From the cell containing the given text, extract its center point as [x, y] coordinate. 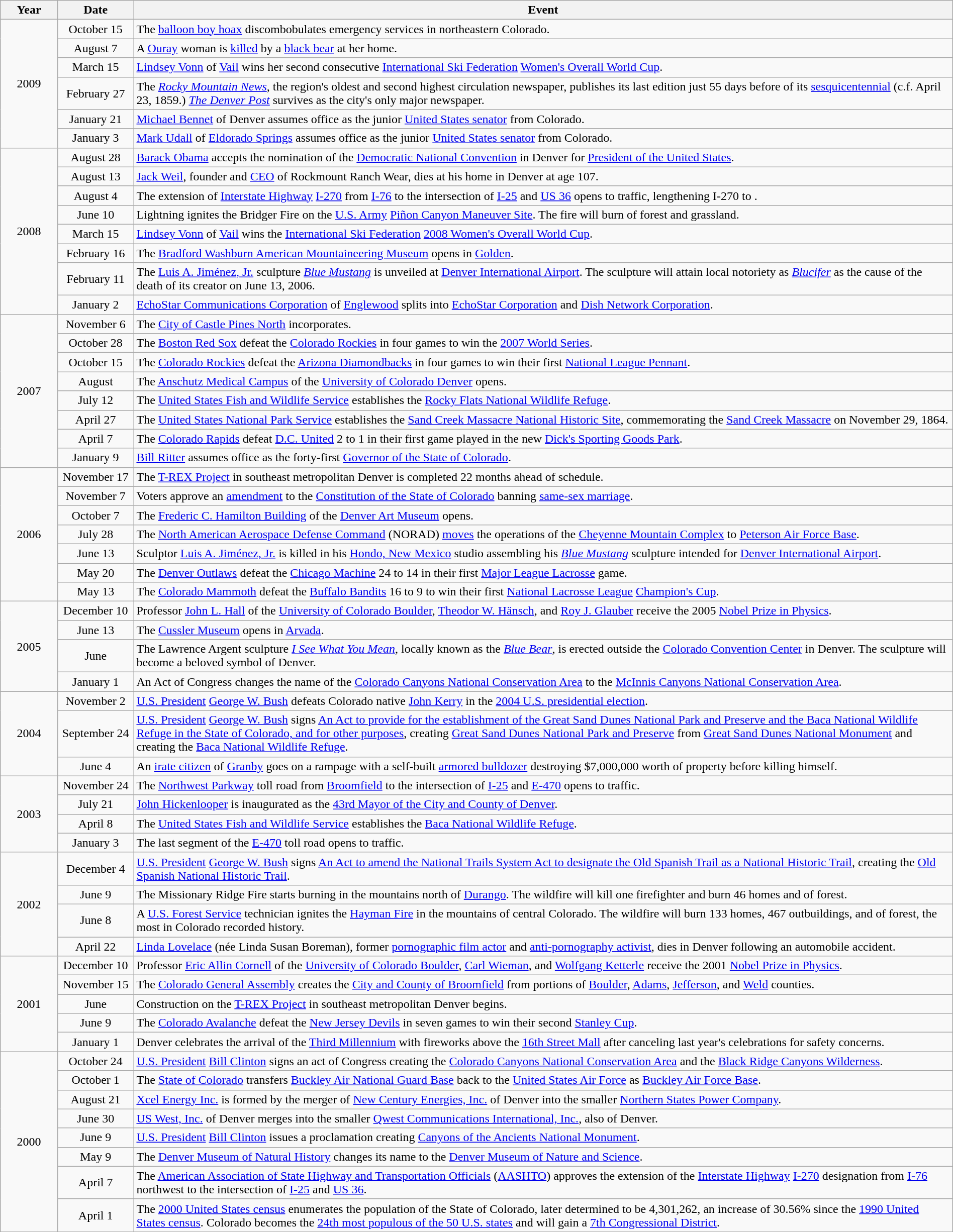
The Boston Red Sox defeat the Colorado Rockies in four games to win the 2007 World Series. [543, 343]
August 13 [96, 176]
April 27 [96, 420]
Date [96, 10]
May 20 [96, 572]
The T-REX Project in southeast metropolitan Denver is completed 22 months ahead of schedule. [543, 477]
2008 [29, 231]
The City of Castle Pines North incorporates. [543, 324]
June 8 [96, 920]
U.S. President George W. Bush defeats Colorado native John Kerry in the 2004 U.S. presidential election. [543, 701]
2005 [29, 646]
June 30 [96, 1118]
Jack Weil, founder and CEO of Rockmount Ranch Wear, dies at his home in Denver at age 107. [543, 176]
The Colorado Avalanche defeat the New Jersey Devils in seven games to win their second Stanley Cup. [543, 1023]
2009 [29, 83]
Xcel Energy Inc. is formed by the merger of New Century Energies, Inc. of Denver into the smaller Northern States Power Company. [543, 1099]
July 12 [96, 400]
November 2 [96, 701]
August [96, 381]
November 7 [96, 496]
The Colorado Mammoth defeat the Buffalo Bandits 16 to 9 to win their first National Lacrosse League Champion's Cup. [543, 592]
August 21 [96, 1099]
February 11 [96, 279]
The balloon boy hoax discombobulates emergency services in northeastern Colorado. [543, 29]
Mark Udall of Eldorado Springs assumes office as the junior United States senator from Colorado. [543, 138]
October 1 [96, 1080]
EchoStar Communications Corporation of Englewood splits into EchoStar Corporation and Dish Network Corporation. [543, 305]
2000 [29, 1142]
U.S. President Bill Clinton signs an act of Congress creating the Colorado Canyons National Conservation Area and the Black Ridge Canyons Wilderness. [543, 1061]
May 9 [96, 1157]
2004 [29, 734]
January 2 [96, 305]
January 9 [96, 458]
August 7 [96, 48]
November 6 [96, 324]
Construction on the T-REX Project in southeast metropolitan Denver begins. [543, 1004]
August 4 [96, 195]
U.S. President Bill Clinton issues a proclamation creating Canyons of the Ancients National Monument. [543, 1138]
The Missionary Ridge Fire starts burning in the mountains north of Durango. The wildfire will kill one firefighter and burn 46 homes and of forest. [543, 894]
Professor Eric Allin Cornell of the University of Colorado Boulder, Carl Wieman, and Wolfgang Ketterle receive the 2001 Nobel Prize in Physics. [543, 966]
February 27 [96, 93]
October 24 [96, 1061]
Voters approve an amendment to the Constitution of the State of Colorado banning same-sex marriage. [543, 496]
The North American Aerospace Defense Command (NORAD) moves the operations of the Cheyenne Mountain Complex to Peterson Air Force Base. [543, 534]
An irate citizen of Granby goes on a rampage with a self-built armored bulldozer destroying $7,000,000 worth of property before killing himself. [543, 766]
2001 [29, 1004]
2007 [29, 391]
2006 [29, 534]
November 24 [96, 785]
The Denver Museum of Natural History changes its name to the Denver Museum of Nature and Science. [543, 1157]
The Colorado Rockies defeat the Arizona Diamondbacks in four games to win their first National League Pennant. [543, 362]
July 21 [96, 804]
The extension of Interstate Highway I-270 from I-76 to the intersection of I-25 and US 36 opens to traffic, lengthening I-270 to . [543, 195]
The Colorado Rapids defeat D.C. United 2 to 1 in their first game played in the new Dick's Sporting Goods Park. [543, 439]
April 22 [96, 946]
November 17 [96, 477]
2003 [29, 814]
June 10 [96, 215]
An Act of Congress changes the name of the Colorado Canyons National Conservation Area to the McInnis Canyons National Conservation Area. [543, 682]
The Northwest Parkway toll road from Broomfield to the intersection of I-25 and E-470 opens to traffic. [543, 785]
The Denver Outlaws defeat the Chicago Machine 24 to 14 in their first Major League Lacrosse game. [543, 572]
November 15 [96, 985]
Barack Obama accepts the nomination of the Democratic National Convention in Denver for President of the United States. [543, 157]
John Hickenlooper is inaugurated as the 43rd Mayor of the City and County of Denver. [543, 804]
June 4 [96, 766]
The State of Colorado transfers Buckley Air National Guard Base back to the United States Air Force as Buckley Air Force Base. [543, 1080]
July 28 [96, 534]
The Anschutz Medical Campus of the University of Colorado Denver opens. [543, 381]
The Colorado General Assembly creates the City and County of Broomfield from portions of Boulder, Adams, Jefferson, and Weld counties. [543, 985]
Lindsey Vonn of Vail wins the International Ski Federation 2008 Women's Overall World Cup. [543, 234]
Bill Ritter assumes office as the forty-first Governor of the State of Colorado. [543, 458]
Event [543, 10]
December 4 [96, 868]
US West, Inc. of Denver merges into the smaller Qwest Communications International, Inc., also of Denver. [543, 1118]
August 28 [96, 157]
A Ouray woman is killed by a black bear at her home. [543, 48]
The Cussler Museum opens in Arvada. [543, 630]
February 16 [96, 253]
Lindsey Vonn of Vail wins her second consecutive International Ski Federation Women's Overall World Cup. [543, 67]
The last segment of the E-470 toll road opens to traffic. [543, 843]
April 8 [96, 824]
May 13 [96, 592]
Lightning ignites the Bridger Fire on the U.S. Army Piñon Canyon Maneuver Site. The fire will burn of forest and grassland. [543, 215]
October 7 [96, 515]
October 28 [96, 343]
Michael Bennet of Denver assumes office as the junior United States senator from Colorado. [543, 119]
The United States Fish and Wildlife Service establishes the Baca National Wildlife Refuge. [543, 824]
January 21 [96, 119]
The United States Fish and Wildlife Service establishes the Rocky Flats National Wildlife Refuge. [543, 400]
The Frederic C. Hamilton Building of the Denver Art Museum opens. [543, 515]
Professor John L. Hall of the University of Colorado Boulder, Theodor W. Hänsch, and Roy J. Glauber receive the 2005 Nobel Prize in Physics. [543, 611]
2002 [29, 904]
September 24 [96, 734]
The Bradford Washburn American Mountaineering Museum opens in Golden. [543, 253]
April 1 [96, 1215]
Year [29, 10]
